Return the [X, Y] coordinate for the center point of the cell that contains the specified text.  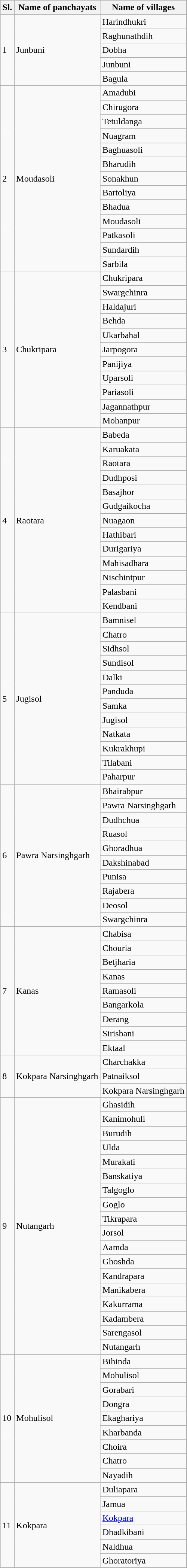
Bamnisel [143, 620]
Durigariya [143, 549]
Tilabani [143, 763]
11 [7, 1525]
Sirisbani [143, 1033]
Aamda [143, 1247]
Bangarkola [143, 1005]
Amadubi [143, 93]
Name of villages [143, 7]
Panijiya [143, 364]
8 [7, 1076]
Chirugora [143, 107]
Karuakata [143, 449]
Nayadih [143, 1475]
Dhadkibani [143, 1532]
Ulda [143, 1148]
Uparsoli [143, 378]
Ramasoli [143, 991]
3 [7, 350]
Kadambera [143, 1318]
Sarengasol [143, 1333]
Kandrapara [143, 1276]
Rajabera [143, 891]
Manikabera [143, 1290]
Babeda [143, 435]
Naldhua [143, 1547]
Baghuasoli [143, 150]
Ghoradhua [143, 848]
7 [7, 991]
Patkasoli [143, 235]
Mohanpur [143, 421]
Hathibari [143, 535]
Jarpogora [143, 349]
Paharpur [143, 777]
Betjharia [143, 962]
Kendbani [143, 606]
Goglo [143, 1204]
5 [7, 699]
6 [7, 855]
Gudgaikocha [143, 506]
Kharbanda [143, 1432]
Ghasidih [143, 1105]
Punisa [143, 877]
Ukarbahal [143, 335]
Nischintpur [143, 577]
4 [7, 520]
Bhadua [143, 207]
9 [7, 1226]
Chouria [143, 948]
Dakshinabad [143, 862]
Murakati [143, 1162]
Duliapara [143, 1489]
Nuagram [143, 136]
Ekaghariya [143, 1418]
Ruasol [143, 834]
Sundisol [143, 663]
Ghoshda [143, 1261]
Pariasoli [143, 392]
Dobha [143, 50]
Choira [143, 1447]
Bihinda [143, 1361]
Dalki [143, 677]
Banskatiya [143, 1176]
Sidhsol [143, 649]
Chabisa [143, 934]
Palasbani [143, 592]
Patnaiksol [143, 1076]
Name of panchayats [57, 7]
Mahisadhara [143, 563]
Samka [143, 706]
2 [7, 178]
Bagula [143, 79]
Kanimohuli [143, 1119]
Bartoliya [143, 193]
Panduda [143, 692]
Sundardih [143, 250]
1 [7, 50]
Gorabari [143, 1390]
Derang [143, 1019]
Nuagaon [143, 520]
Natkata [143, 734]
10 [7, 1418]
Sl. [7, 7]
Talgoglo [143, 1190]
Jagannathpur [143, 406]
Dudhposi [143, 478]
Tetuldanga [143, 121]
Sarbila [143, 264]
Deosol [143, 905]
Dongra [143, 1404]
Ektaal [143, 1048]
Harindhukri [143, 22]
Jorsol [143, 1233]
Bharudih [143, 164]
Burudih [143, 1133]
Tikrapara [143, 1219]
Jamua [143, 1504]
Behda [143, 321]
Ghoratoriya [143, 1561]
Kakurrama [143, 1304]
Bhairabpur [143, 791]
Charchakka [143, 1062]
Kukrakhupi [143, 748]
Haldajuri [143, 307]
Basajhor [143, 492]
Raghunathdih [143, 36]
Dudhchua [143, 820]
Sonakhun [143, 179]
